Pinpoint the cell where the given text exists, returning its (x, y) midpoint coordinate. 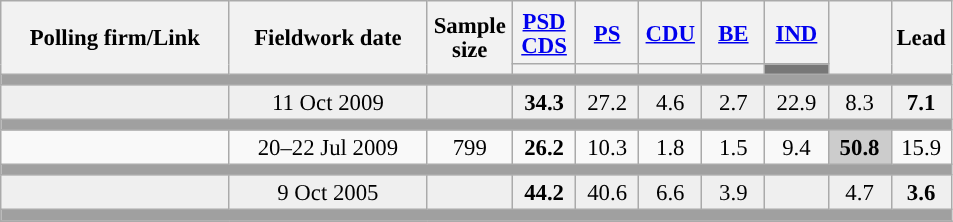
34.3 (544, 102)
10.3 (608, 148)
9.4 (796, 148)
6.6 (670, 194)
1.5 (734, 148)
22.9 (796, 102)
CDU (670, 32)
11 Oct 2009 (328, 102)
PSDCDS (544, 32)
44.2 (544, 194)
50.8 (860, 148)
8.3 (860, 102)
Fieldwork date (328, 38)
Polling firm/Link (115, 38)
4.6 (670, 102)
BE (734, 32)
40.6 (608, 194)
4.7 (860, 194)
20–22 Jul 2009 (328, 148)
Sample size (470, 38)
9 Oct 2005 (328, 194)
PS (608, 32)
Lead (921, 38)
7.1 (921, 102)
27.2 (608, 102)
2.7 (734, 102)
26.2 (544, 148)
3.6 (921, 194)
3.9 (734, 194)
799 (470, 148)
1.8 (670, 148)
IND (796, 32)
15.9 (921, 148)
